For the text-containing cell, return its midpoint in (x, y) coordinate format. 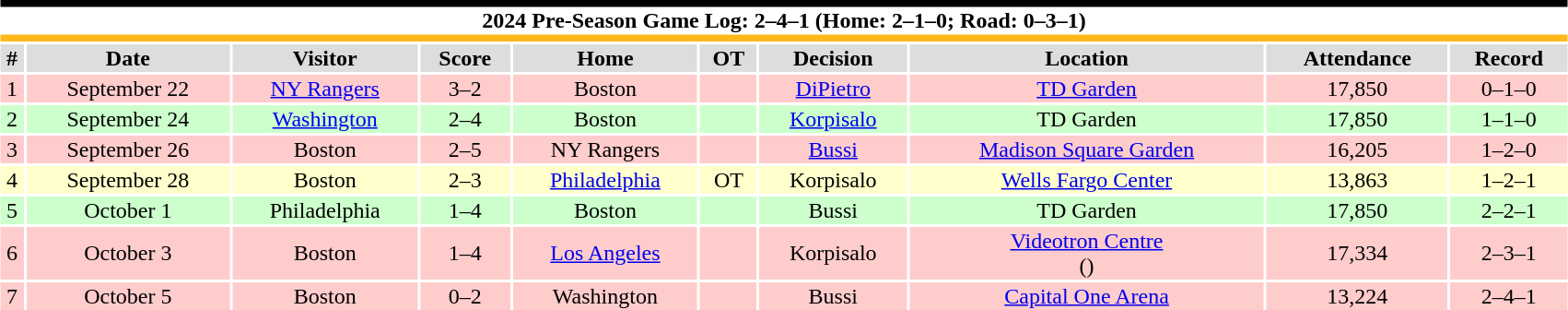
Los Angeles (606, 253)
Visitor (324, 58)
1–1–0 (1509, 119)
2–5 (465, 149)
Madison Square Garden (1087, 149)
Location (1087, 58)
Date (127, 58)
Home (606, 58)
2–3 (465, 180)
2–3–1 (1509, 253)
0–2 (465, 296)
17,334 (1357, 253)
October 3 (127, 253)
16,205 (1357, 149)
4 (12, 180)
3–2 (465, 89)
DiPietro (833, 89)
Attendance (1357, 58)
Score (465, 58)
September 24 (127, 119)
Capital One Arena (1087, 296)
Wells Fargo Center (1087, 180)
2024 Pre-Season Game Log: 2–4–1 (Home: 2–1–0; Road: 0–3–1) (784, 20)
September 22 (127, 89)
3 (12, 149)
2–2–1 (1509, 210)
1–2–1 (1509, 180)
Record (1509, 58)
Decision (833, 58)
7 (12, 296)
13,224 (1357, 296)
13,863 (1357, 180)
Videotron Centre() (1087, 253)
2 (12, 119)
October 5 (127, 296)
0–1–0 (1509, 89)
2–4 (465, 119)
September 26 (127, 149)
2–4–1 (1509, 296)
5 (12, 210)
1 (12, 89)
October 1 (127, 210)
6 (12, 253)
1–2–0 (1509, 149)
# (12, 58)
September 28 (127, 180)
